Identify which cell holds the provided text, then report its (x, y) central coordinate. 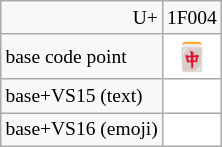
1F004 (192, 18)
🀄 (192, 56)
base+VS16 (emoji) (82, 130)
base+VS15 (text) (82, 96)
U+ (82, 18)
base code point (82, 56)
